Output the (x, y) coordinate of the center of the cell containing the given text.  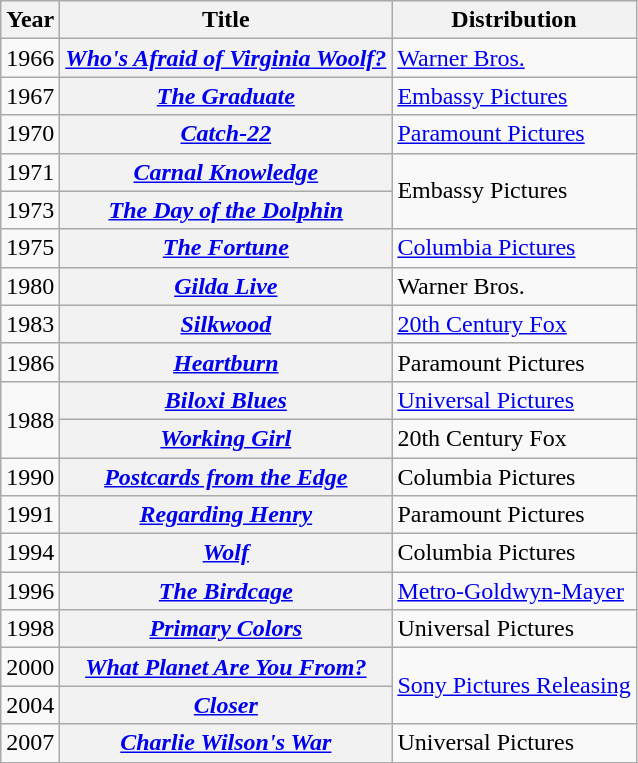
1996 (30, 591)
1991 (30, 515)
Wolf (226, 553)
1973 (30, 210)
Biloxi Blues (226, 400)
Regarding Henry (226, 515)
Title (226, 20)
2004 (30, 705)
1998 (30, 629)
Postcards from the Edge (226, 477)
1994 (30, 553)
Carnal Knowledge (226, 172)
The Birdcage (226, 591)
1967 (30, 96)
Metro-Goldwyn-Mayer (514, 591)
Primary Colors (226, 629)
1990 (30, 477)
1980 (30, 286)
1986 (30, 362)
Closer (226, 705)
2007 (30, 743)
Working Girl (226, 438)
1966 (30, 58)
1971 (30, 172)
What Planet Are You From? (226, 667)
1975 (30, 248)
The Graduate (226, 96)
Gilda Live (226, 286)
1983 (30, 324)
The Fortune (226, 248)
The Day of the Dolphin (226, 210)
Sony Pictures Releasing (514, 686)
Who's Afraid of Virginia Woolf? (226, 58)
1988 (30, 419)
2000 (30, 667)
Charlie Wilson's War (226, 743)
1970 (30, 134)
Heartburn (226, 362)
Distribution (514, 20)
Silkwood (226, 324)
Catch-22 (226, 134)
Year (30, 20)
